Find where the given text appears and provide that cell's center as [X, Y] coordinate. 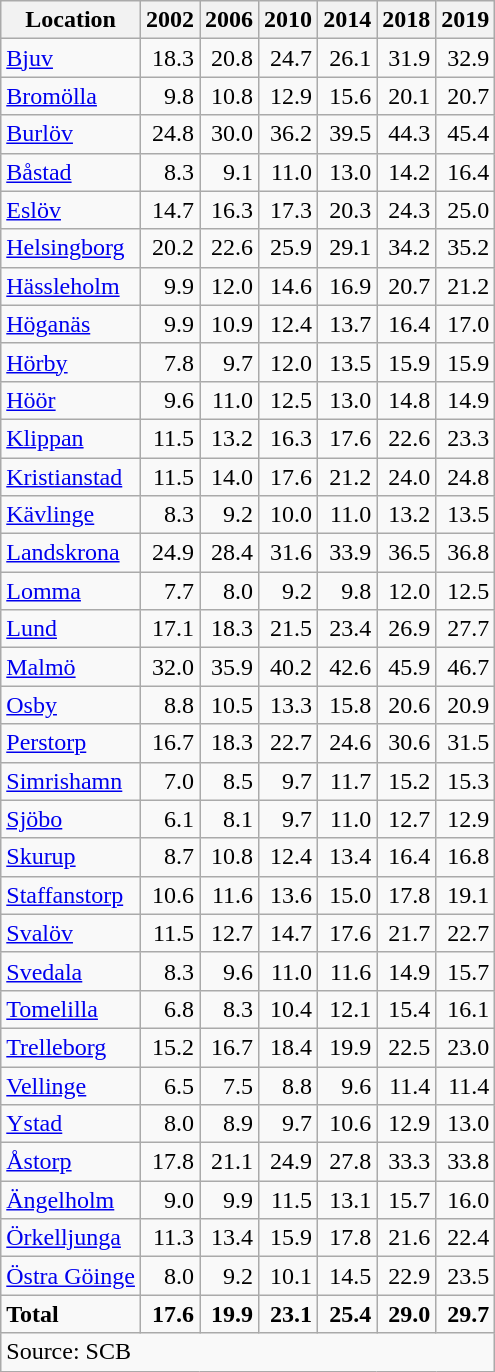
Kävlinge [71, 515]
Örkelljunga [71, 1238]
36.2 [288, 134]
36.5 [406, 553]
25.9 [288, 248]
33.8 [466, 1162]
2010 [288, 20]
17.3 [288, 210]
14.0 [230, 477]
33.9 [348, 553]
23.4 [348, 629]
24.7 [288, 58]
35.9 [230, 667]
14.6 [288, 286]
Perstorp [71, 743]
20.3 [348, 210]
9.0 [170, 1200]
10.4 [288, 1009]
29.1 [348, 248]
Ängelholm [71, 1200]
2014 [348, 20]
15.3 [466, 781]
2018 [406, 20]
42.6 [348, 667]
14.8 [406, 400]
23.0 [466, 1047]
24.6 [348, 743]
2002 [170, 20]
Helsingborg [71, 248]
2006 [230, 20]
20.2 [170, 248]
Osby [71, 705]
15.0 [348, 895]
45.4 [466, 134]
24.0 [406, 477]
Staffanstorp [71, 895]
Location [71, 20]
13.6 [288, 895]
Burlöv [71, 134]
40.2 [288, 667]
Bjuv [71, 58]
21.5 [288, 629]
29.7 [466, 1314]
35.2 [466, 248]
34.2 [406, 248]
28.4 [230, 553]
Hässleholm [71, 286]
26.9 [406, 629]
32.9 [466, 58]
11.3 [170, 1238]
Lund [71, 629]
29.0 [406, 1314]
7.8 [170, 362]
16.8 [466, 857]
46.7 [466, 667]
Eslöv [71, 210]
Båstad [71, 172]
Östra Göinge [71, 1276]
Kristianstad [71, 477]
7.7 [170, 591]
17.0 [466, 324]
6.5 [170, 1085]
8.5 [230, 781]
36.8 [466, 553]
Lomma [71, 591]
15.6 [348, 96]
12.1 [348, 1009]
31.6 [288, 553]
30.6 [406, 743]
8.7 [170, 857]
Landskrona [71, 553]
Åstorp [71, 1162]
39.5 [348, 134]
26.1 [348, 58]
2019 [466, 20]
24.3 [406, 210]
22.4 [466, 1238]
Simrishamn [71, 781]
44.3 [406, 134]
16.9 [348, 286]
Trelleborg [71, 1047]
31.9 [406, 58]
21.6 [406, 1238]
25.4 [348, 1314]
9.1 [230, 172]
Source: SCB [248, 1352]
11.7 [348, 781]
19.1 [466, 895]
15.4 [406, 1009]
8.1 [230, 819]
20.9 [466, 705]
16.1 [466, 1009]
23.5 [466, 1276]
22.5 [406, 1047]
13.1 [348, 1200]
21.7 [406, 933]
Hörby [71, 362]
Svalöv [71, 933]
Vellinge [71, 1085]
22.9 [406, 1276]
7.0 [170, 781]
27.7 [466, 629]
6.1 [170, 819]
Höganäs [71, 324]
7.5 [230, 1085]
10.0 [288, 515]
Höör [71, 400]
10.9 [230, 324]
Bromölla [71, 96]
21.1 [230, 1162]
23.1 [288, 1314]
45.9 [406, 667]
27.8 [348, 1162]
33.3 [406, 1162]
20.6 [406, 705]
30.0 [230, 134]
Sjöbo [71, 819]
25.0 [466, 210]
Svedala [71, 971]
Total [71, 1314]
20.8 [230, 58]
8.9 [230, 1124]
31.5 [466, 743]
20.1 [406, 96]
Klippan [71, 438]
16.0 [466, 1200]
6.8 [170, 1009]
14.2 [406, 172]
13.7 [348, 324]
15.8 [348, 705]
18.4 [288, 1047]
13.3 [288, 705]
32.0 [170, 667]
14.5 [348, 1276]
Ystad [71, 1124]
Skurup [71, 857]
10.5 [230, 705]
Malmö [71, 667]
23.3 [466, 438]
Tomelilla [71, 1009]
17.1 [170, 629]
10.1 [288, 1276]
